Pinpoint the cell where the given text exists, returning its [X, Y] midpoint coordinate. 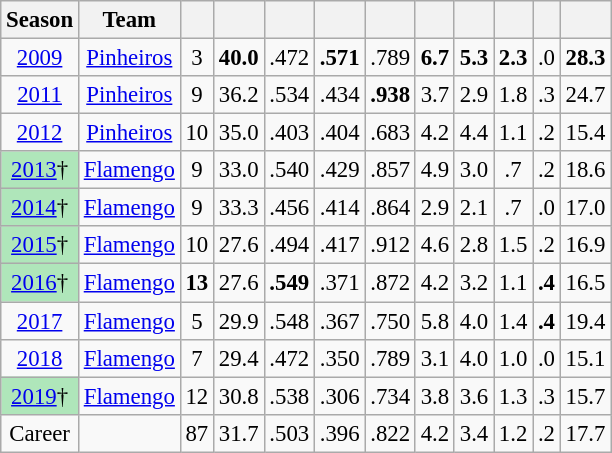
.534 [289, 95]
2016† [40, 283]
13 [196, 283]
6.7 [434, 58]
15.7 [585, 396]
3.2 [474, 283]
5 [196, 321]
1.2 [514, 433]
2015† [40, 245]
3.6 [474, 396]
12 [196, 396]
30.8 [239, 396]
1.0 [514, 358]
.403 [289, 133]
2.8 [474, 245]
29.9 [239, 321]
3.8 [434, 396]
.396 [339, 433]
.872 [390, 283]
16.5 [585, 283]
.414 [339, 208]
.912 [390, 245]
3 [196, 58]
4.9 [434, 170]
1.5 [514, 245]
Career [40, 433]
.683 [390, 133]
36.2 [239, 95]
Team [129, 20]
1.3 [514, 396]
16.9 [585, 245]
.371 [339, 283]
.429 [339, 170]
87 [196, 433]
.864 [390, 208]
2012 [40, 133]
2.3 [514, 58]
18.6 [585, 170]
17.7 [585, 433]
15.1 [585, 358]
33.3 [239, 208]
.538 [289, 396]
.938 [390, 95]
.434 [339, 95]
.822 [390, 433]
.417 [339, 245]
4.4 [474, 133]
3.1 [434, 358]
.857 [390, 170]
24.7 [585, 95]
.503 [289, 433]
31.7 [239, 433]
19.4 [585, 321]
.734 [390, 396]
2009 [40, 58]
1.8 [514, 95]
5.8 [434, 321]
7 [196, 358]
29.4 [239, 358]
.540 [289, 170]
2011 [40, 95]
3.7 [434, 95]
.571 [339, 58]
.404 [339, 133]
.549 [289, 283]
1.4 [514, 321]
3.0 [474, 170]
40.0 [239, 58]
.494 [289, 245]
.456 [289, 208]
35.0 [239, 133]
2019† [40, 396]
4.6 [434, 245]
15.4 [585, 133]
.367 [339, 321]
.750 [390, 321]
5.3 [474, 58]
.306 [339, 396]
.548 [289, 321]
28.3 [585, 58]
33.0 [239, 170]
2017 [40, 321]
2013† [40, 170]
3.4 [474, 433]
17.0 [585, 208]
Season [40, 20]
.350 [339, 358]
2018 [40, 358]
2014† [40, 208]
2.1 [474, 208]
